Capture the cell that displays the provided text and extract its (x, y) central coordinate. 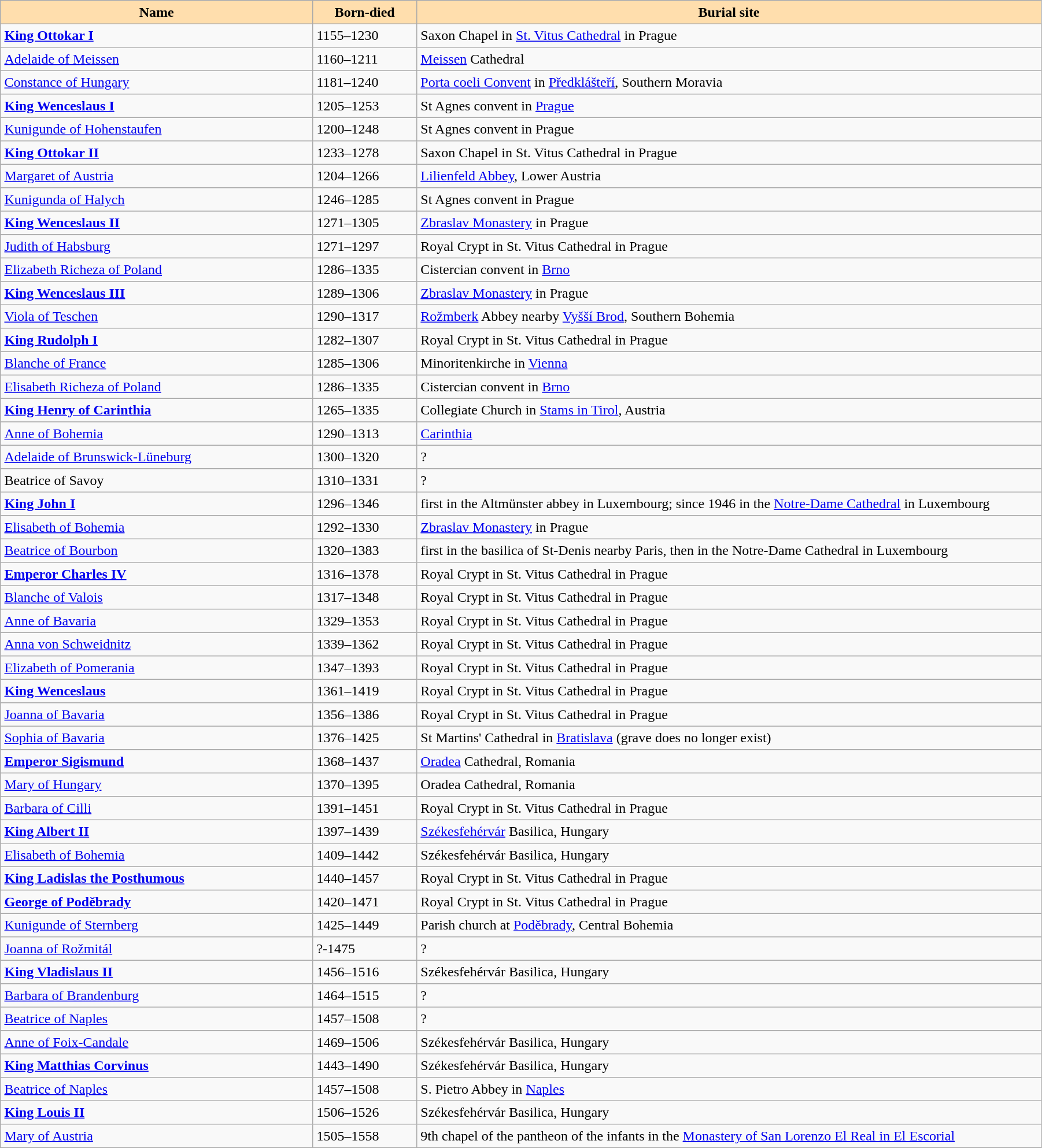
1265–1335 (365, 410)
Burial site (729, 12)
Barbara of Cilli (157, 808)
King Ottokar I (157, 35)
1181–1240 (365, 82)
Sophia of Bavaria (157, 738)
1246–1285 (365, 199)
King Louis II (157, 1112)
King Ottokar II (157, 153)
King Wenceslaus III (157, 293)
1391–1451 (365, 808)
Emperor Sigismund (157, 761)
1361–1419 (365, 691)
1356–1386 (365, 714)
1370–1395 (365, 784)
1300–1320 (365, 457)
King Wenceslaus II (157, 223)
Anne of Foix-Candale (157, 1042)
Barbara of Brandenburg (157, 995)
1155–1230 (365, 35)
1290–1317 (365, 316)
Kunigunda of Halych (157, 199)
1205–1253 (365, 106)
Mary of Austria (157, 1136)
Lilienfeld Abbey, Lower Austria (729, 176)
1271–1305 (365, 223)
Mary of Hungary (157, 784)
1200–1248 (365, 129)
1397–1439 (365, 831)
1505–1558 (365, 1136)
1443–1490 (365, 1065)
1292–1330 (365, 527)
1296–1346 (365, 503)
St Martins' Cathedral in Bratislava (grave does no longer exist) (729, 738)
Anne of Bohemia (157, 434)
Anne of Bavaria (157, 621)
Constance of Hungary (157, 82)
1469–1506 (365, 1042)
9th chapel of the pantheon of the infants in the Monastery of San Lorenzo El Real in El Escorial (729, 1136)
Meissen Cathedral (729, 59)
Judith of Habsburg (157, 246)
Porta coeli Convent in Předklášteří, Southern Moravia (729, 82)
1440–1457 (365, 878)
1316–1378 (365, 574)
King Albert II (157, 831)
Rožmberk Abbey nearby Vyšší Brod, Southern Bohemia (729, 316)
1310–1331 (365, 480)
1271–1297 (365, 246)
1289–1306 (365, 293)
Parish church at Poděbrady, Central Bohemia (729, 925)
Elisabeth Richeza of Poland (157, 387)
Name (157, 12)
1347–1393 (365, 668)
Born-died (365, 12)
first in the Altmünster abbey in Luxembourg; since 1946 in the Notre-Dame Cathedral in Luxembourg (729, 503)
Kunigunde of Sternberg (157, 925)
1233–1278 (365, 153)
?-1475 (365, 949)
first in the basilica of St-Denis nearby Paris, then in the Notre-Dame Cathedral in Luxembourg (729, 550)
1282–1307 (365, 340)
King John I (157, 503)
George of Poděbrady (157, 902)
King Wenceslaus (157, 691)
Beatrice of Savoy (157, 480)
Minoritenkirche in Vienna (729, 363)
Carinthia (729, 434)
Joanna of Bavaria (157, 714)
King Rudolph I (157, 340)
Elizabeth Richeza of Poland (157, 269)
1285–1306 (365, 363)
King Henry of Carinthia (157, 410)
Blanche of France (157, 363)
Adelaide of Meissen (157, 59)
Kunigunde of Hohenstaufen (157, 129)
Anna von Schweidnitz (157, 644)
1290–1313 (365, 434)
King Ladislas the Posthumous (157, 878)
Margaret of Austria (157, 176)
Beatrice of Bourbon (157, 550)
1320–1383 (365, 550)
1425–1449 (365, 925)
Emperor Charles IV (157, 574)
Adelaide of Brunswick-Lüneburg (157, 457)
Joanna of Rožmitál (157, 949)
1420–1471 (365, 902)
King Wenceslaus I (157, 106)
1464–1515 (365, 995)
1506–1526 (365, 1112)
1456–1516 (365, 972)
S. Pietro Abbey in Naples (729, 1089)
1339–1362 (365, 644)
1376–1425 (365, 738)
Blanche of Valois (157, 597)
Viola of Teschen (157, 316)
Collegiate Church in Stams in Tirol, Austria (729, 410)
1409–1442 (365, 855)
1160–1211 (365, 59)
1329–1353 (365, 621)
King Matthias Corvinus (157, 1065)
King Vladislaus II (157, 972)
1204–1266 (365, 176)
1317–1348 (365, 597)
Elizabeth of Pomerania (157, 668)
1368–1437 (365, 761)
